Extract the (X, Y) coordinate from the center of the cell holding the provided text.  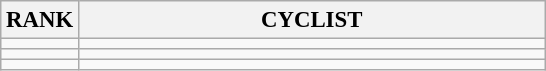
CYCLIST (312, 20)
RANK (40, 20)
